Find where the given text appears and provide that cell's center as [X, Y] coordinate. 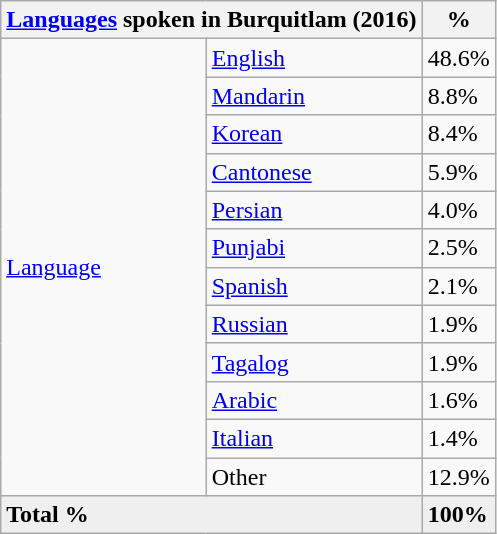
Language [104, 268]
Korean [314, 134]
Russian [314, 324]
Arabic [314, 400]
2.1% [458, 286]
12.9% [458, 477]
Cantonese [314, 172]
1.6% [458, 400]
Languages spoken in Burquitlam (2016) [212, 20]
8.8% [458, 96]
Persian [314, 210]
2.5% [458, 248]
8.4% [458, 134]
100% [458, 515]
5.9% [458, 172]
Tagalog [314, 362]
1.4% [458, 438]
% [458, 20]
Total % [212, 515]
English [314, 58]
4.0% [458, 210]
Punjabi [314, 248]
Italian [314, 438]
Spanish [314, 286]
48.6% [458, 58]
Mandarin [314, 96]
Other [314, 477]
